Capture the cell that displays the provided text and extract its (X, Y) central coordinate. 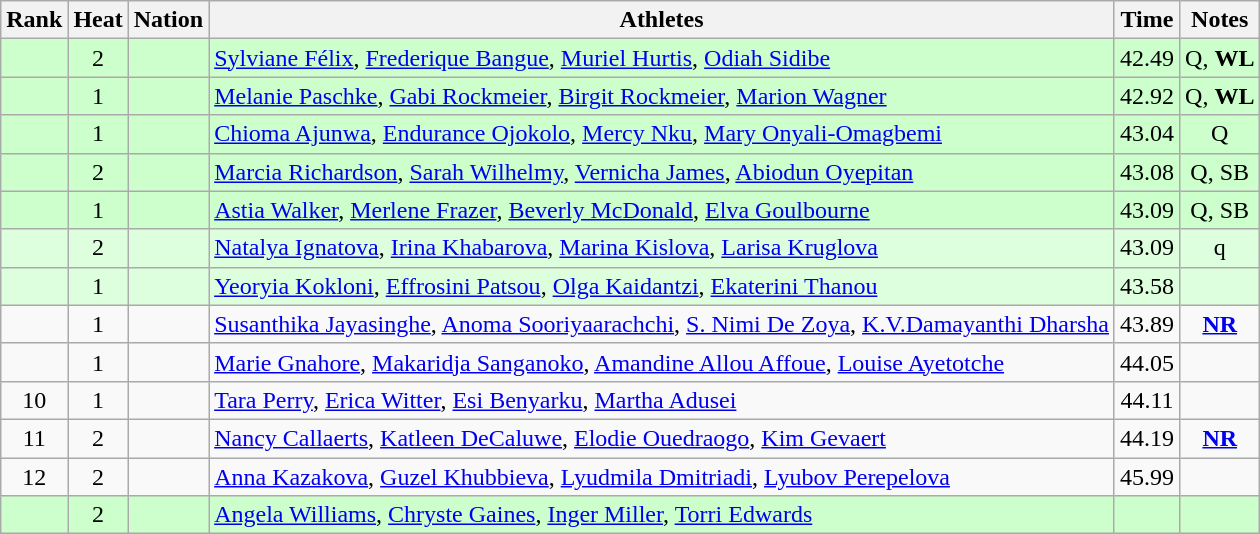
44.05 (1146, 362)
43.89 (1146, 324)
44.19 (1146, 438)
Yeoryia Kokloni, Effrosini Patsou, Olga Kaidantzi, Ekaterini Thanou (662, 286)
Sylviane Félix, Frederique Bangue, Muriel Hurtis, Odiah Sidibe (662, 58)
Marie Gnahore, Makaridja Sanganoko, Amandine Allou Affoue, Louise Ayetotche (662, 362)
45.99 (1146, 477)
Rank (34, 20)
Q (1220, 134)
Time (1146, 20)
Marcia Richardson, Sarah Wilhelmy, Vernicha James, Abiodun Oyepitan (662, 172)
Athletes (662, 20)
Nancy Callaerts, Katleen DeCaluwe, Elodie Ouedraogo, Kim Gevaert (662, 438)
10 (34, 400)
Natalya Ignatova, Irina Khabarova, Marina Kislova, Larisa Kruglova (662, 248)
Tara Perry, Erica Witter, Esi Benyarku, Martha Adusei (662, 400)
Angela Williams, Chryste Gaines, Inger Miller, Torri Edwards (662, 515)
42.92 (1146, 96)
12 (34, 477)
43.08 (1146, 172)
43.58 (1146, 286)
43.04 (1146, 134)
Anna Kazakova, Guzel Khubbieva, Lyudmila Dmitriadi, Lyubov Perepelova (662, 477)
44.11 (1146, 400)
42.49 (1146, 58)
Astia Walker, Merlene Frazer, Beverly McDonald, Elva Goulbourne (662, 210)
Chioma Ajunwa, Endurance Ojokolo, Mercy Nku, Mary Onyali-Omagbemi (662, 134)
Melanie Paschke, Gabi Rockmeier, Birgit Rockmeier, Marion Wagner (662, 96)
Susanthika Jayasinghe, Anoma Sooriyaarachchi, S. Nimi De Zoya, K.V.Damayanthi Dharsha (662, 324)
q (1220, 248)
Heat (98, 20)
11 (34, 438)
Nation (168, 20)
Notes (1220, 20)
